Locate the cell with the specified text and output its (x, y) center coordinate. 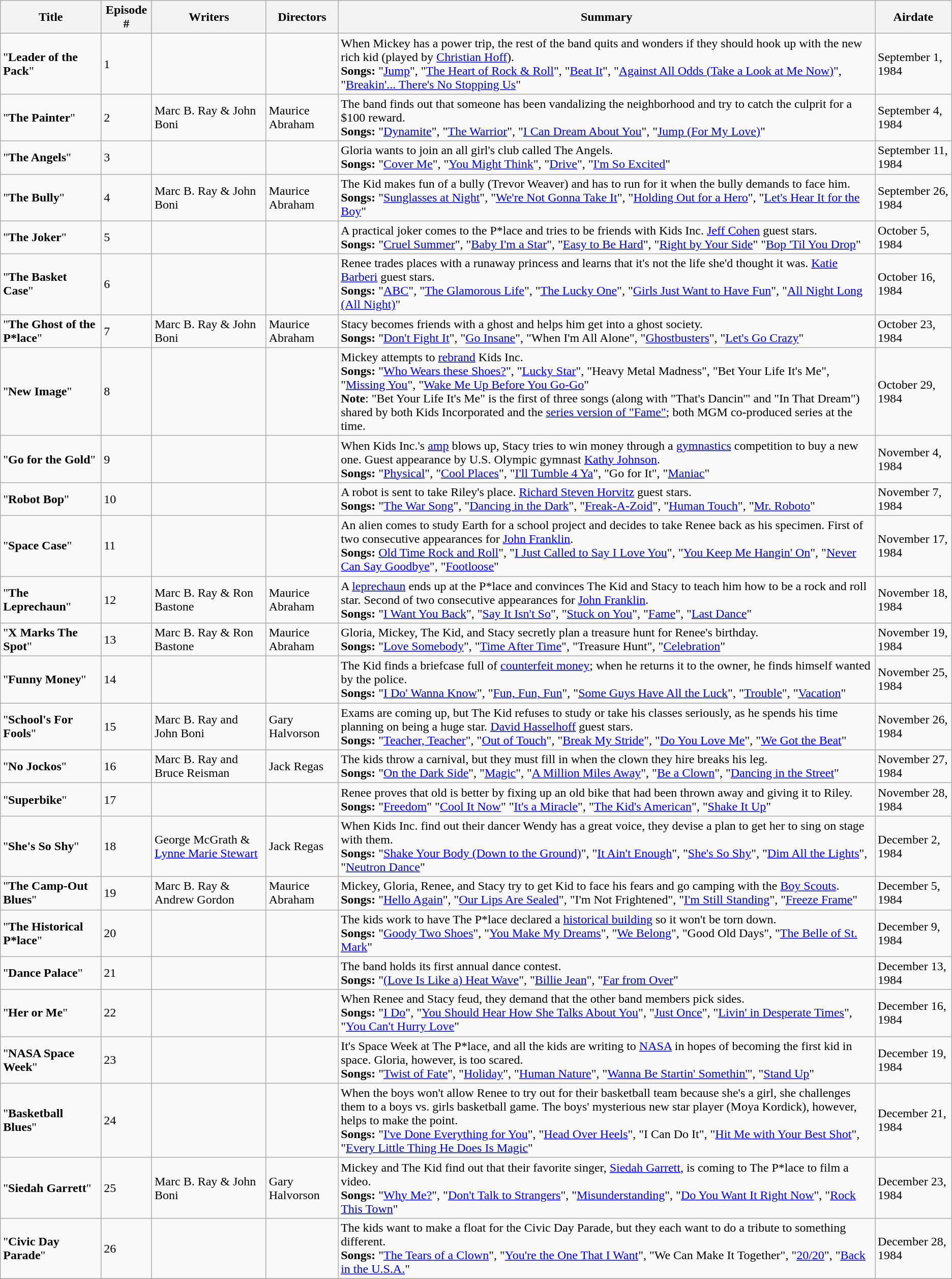
"Basketball Blues" (51, 1120)
10 (127, 499)
9 (127, 459)
September 11, 1984 (913, 158)
December 5, 1984 (913, 893)
"Funny Money" (51, 680)
22 (127, 1013)
Marc B. Ray and John Boni (209, 726)
21 (127, 973)
November 19, 1984 (913, 640)
September 26, 1984 (913, 197)
4 (127, 197)
December 16, 1984 (913, 1013)
"The Joker" (51, 237)
The band holds its first annual dance contest.Songs: "(Love Is Like a) Heat Wave", "Billie Jean", "Far from Over" (607, 973)
Airdate (913, 17)
6 (127, 284)
19 (127, 893)
"Dance Palace" (51, 973)
"Superbike" (51, 800)
"X Marks The Spot" (51, 640)
"Her or Me" (51, 1013)
November 17, 1984 (913, 545)
November 7, 1984 (913, 499)
September 1, 1984 (913, 64)
"New Image" (51, 392)
"The Bully" (51, 197)
December 9, 1984 (913, 933)
"The Historical P*lace" (51, 933)
Marc B. Ray and Bruce Reisman (209, 766)
"School's For Fools" (51, 726)
16 (127, 766)
December 19, 1984 (913, 1060)
"She's So Shy" (51, 847)
"Space Case" (51, 545)
"Leader of the Pack" (51, 64)
December 28, 1984 (913, 1248)
8 (127, 392)
"No Jockos" (51, 766)
November 28, 1984 (913, 800)
George McGrath & Lynne Marie Stewart (209, 847)
7 (127, 331)
18 (127, 847)
November 25, 1984 (913, 680)
2 (127, 118)
25 (127, 1187)
"Robot Bop" (51, 499)
October 23, 1984 (913, 331)
24 (127, 1120)
"The Painter" (51, 118)
23 (127, 1060)
October 29, 1984 (913, 392)
October 5, 1984 (913, 237)
Episode # (127, 17)
"The Ghost of the P*lace" (51, 331)
17 (127, 800)
November 27, 1984 (913, 766)
3 (127, 158)
"Go for the Gold" (51, 459)
Summary (607, 17)
"The Angels" (51, 158)
Marc B. Ray & Andrew Gordon (209, 893)
15 (127, 726)
November 18, 1984 (913, 599)
December 23, 1984 (913, 1187)
13 (127, 640)
"NASA Space Week" (51, 1060)
12 (127, 599)
November 4, 1984 (913, 459)
20 (127, 933)
Directors (302, 17)
Gloria wants to join an all girl's club called The Angels.Songs: "Cover Me", "You Might Think", "Drive", "I'm So Excited" (607, 158)
Title (51, 17)
December 13, 1984 (913, 973)
1 (127, 64)
December 2, 1984 (913, 847)
November 26, 1984 (913, 726)
11 (127, 545)
"The Basket Case" (51, 284)
"Civic Day Parade" (51, 1248)
Writers (209, 17)
October 16, 1984 (913, 284)
"Siedah Garrett" (51, 1187)
"The Leprechaun" (51, 599)
26 (127, 1248)
"The Camp-Out Blues" (51, 893)
14 (127, 680)
September 4, 1984 (913, 118)
December 21, 1984 (913, 1120)
5 (127, 237)
